For the text-containing cell, return its midpoint in (X, Y) coordinate format. 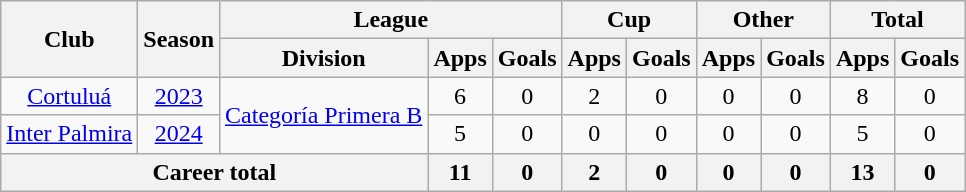
Career total (214, 172)
League (392, 20)
Total (897, 20)
Cortuluá (70, 96)
13 (862, 172)
Club (70, 39)
11 (460, 172)
Season (179, 39)
2023 (179, 96)
6 (460, 96)
Cup (629, 20)
Categoría Primera B (324, 115)
Inter Palmira (70, 134)
8 (862, 96)
2024 (179, 134)
Other (763, 20)
Division (324, 58)
